Pinpoint the cell where the given text exists, returning its (x, y) midpoint coordinate. 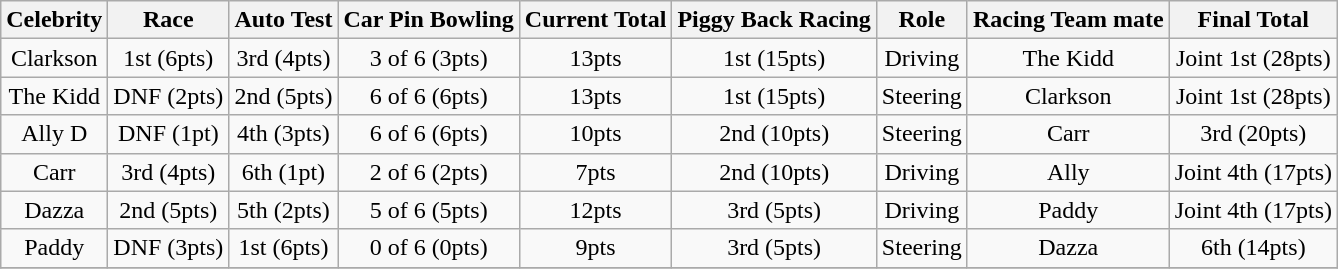
5 of 6 (5pts) (428, 210)
10pts (596, 134)
12pts (596, 210)
4th (3pts) (284, 134)
Racing Team mate (1068, 20)
3rd (20pts) (1253, 134)
Piggy Back Racing (774, 20)
Current Total (596, 20)
9pts (596, 248)
2 of 6 (2pts) (428, 172)
5th (2pts) (284, 210)
Final Total (1253, 20)
Ally (1068, 172)
Role (922, 20)
6th (1pt) (284, 172)
Car Pin Bowling (428, 20)
7pts (596, 172)
Auto Test (284, 20)
0 of 6 (0pts) (428, 248)
Ally D (54, 134)
Celebrity (54, 20)
Race (168, 20)
DNF (1pt) (168, 134)
3 of 6 (3pts) (428, 58)
DNF (2pts) (168, 96)
DNF (3pts) (168, 248)
6th (14pts) (1253, 248)
